Detect which cell encompasses the target text, then output its (x, y) center coordinate. 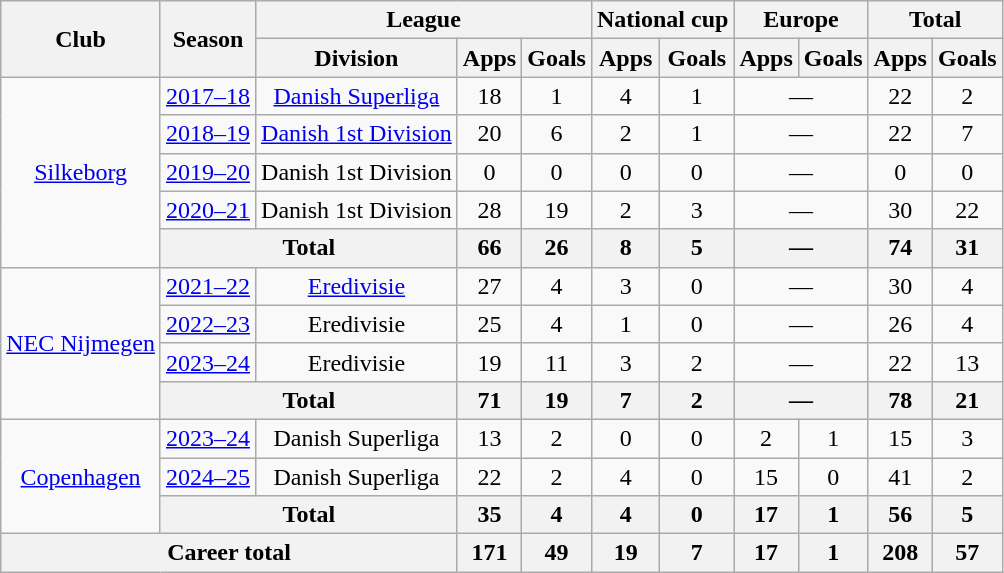
National cup (662, 20)
NEC Nijmegen (81, 343)
57 (967, 553)
208 (900, 553)
20 (489, 134)
2017–18 (208, 96)
Silkeborg (81, 172)
2019–20 (208, 172)
66 (489, 248)
11 (557, 362)
27 (489, 286)
2022–23 (208, 324)
21 (967, 400)
2020–21 (208, 210)
78 (900, 400)
2018–19 (208, 134)
8 (625, 248)
Club (81, 39)
56 (900, 515)
18 (489, 96)
Copenhagen (81, 476)
74 (900, 248)
49 (557, 553)
28 (489, 210)
Europe (801, 20)
2021–22 (208, 286)
171 (489, 553)
31 (967, 248)
Division (357, 58)
Season (208, 39)
41 (900, 477)
League (424, 20)
35 (489, 515)
Career total (230, 553)
2024–25 (208, 477)
71 (489, 400)
6 (557, 134)
25 (489, 324)
